Pinpoint the cell where the given text exists, returning its [X, Y] midpoint coordinate. 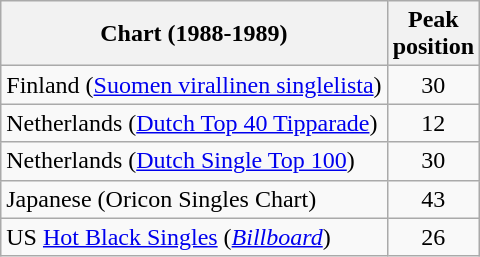
Chart (1988-1989) [194, 34]
43 [433, 199]
26 [433, 237]
12 [433, 123]
US Hot Black Singles (Billboard) [194, 237]
Netherlands (Dutch Top 40 Tipparade) [194, 123]
Japanese (Oricon Singles Chart) [194, 199]
Peakposition [433, 34]
Netherlands (Dutch Single Top 100) [194, 161]
Finland (Suomen virallinen singlelista) [194, 85]
